For the text-containing cell, return its midpoint in [x, y] coordinate format. 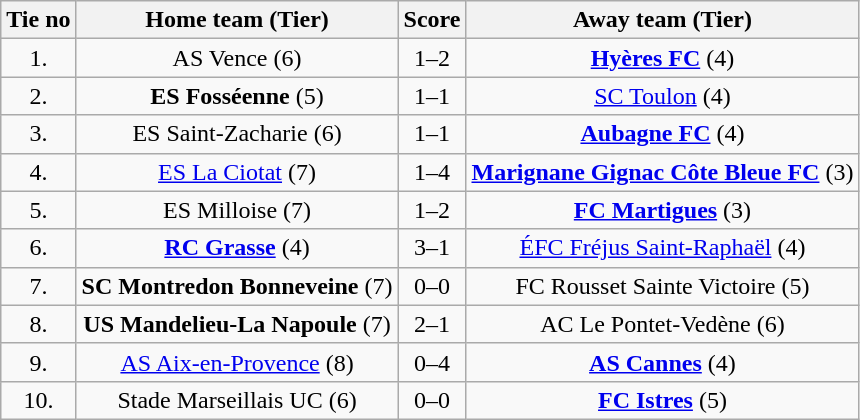
SC Montredon Bonneveine (7) [237, 286]
Marignane Gignac Côte Bleue FC (3) [662, 172]
Aubagne FC (4) [662, 134]
3. [38, 134]
7. [38, 286]
8. [38, 324]
0–4 [432, 362]
Tie no [38, 20]
5. [38, 210]
FC Istres (5) [662, 400]
ES Fosséenne (5) [237, 96]
ÉFC Fréjus Saint-Raphaël (4) [662, 248]
3–1 [432, 248]
9. [38, 362]
AS Cannes (4) [662, 362]
Hyères FC (4) [662, 58]
ES La Ciotat (7) [237, 172]
Stade Marseillais UC (6) [237, 400]
Away team (Tier) [662, 20]
AC Le Pontet-Vedène (6) [662, 324]
6. [38, 248]
US Mandelieu-La Napoule (7) [237, 324]
FC Rousset Sainte Victoire (5) [662, 286]
10. [38, 400]
4. [38, 172]
Home team (Tier) [237, 20]
SC Toulon (4) [662, 96]
RC Grasse (4) [237, 248]
Score [432, 20]
1–4 [432, 172]
AS Vence (6) [237, 58]
1. [38, 58]
FC Martigues (3) [662, 210]
ES Milloise (7) [237, 210]
AS Aix-en-Provence (8) [237, 362]
2–1 [432, 324]
2. [38, 96]
ES Saint-Zacharie (6) [237, 134]
